Return the (x, y) coordinate for the center point of the cell that contains the specified text.  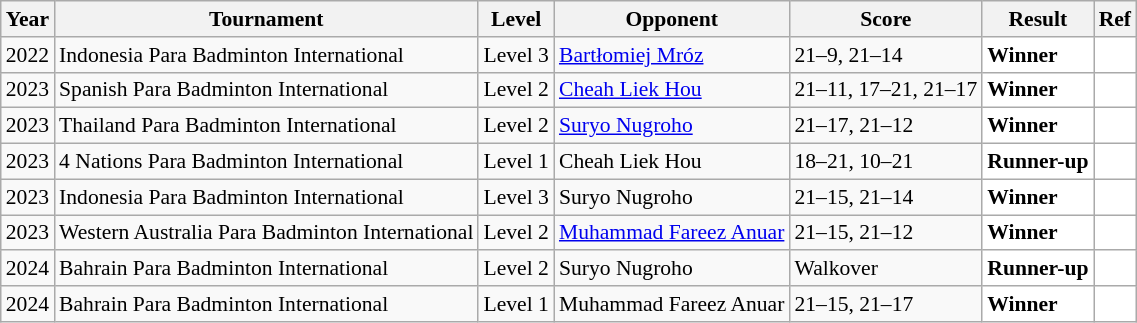
21–15, 21–12 (886, 233)
Ref (1115, 19)
2022 (28, 55)
Level (516, 19)
Tournament (266, 19)
Thailand Para Badminton International (266, 126)
Result (1038, 19)
21–15, 21–14 (886, 197)
21–15, 21–17 (886, 304)
18–21, 10–21 (886, 162)
21–11, 17–21, 21–17 (886, 90)
Score (886, 19)
Year (28, 19)
21–17, 21–12 (886, 126)
Walkover (886, 269)
4 Nations Para Badminton International (266, 162)
Opponent (672, 19)
Western Australia Para Badminton International (266, 233)
21–9, 21–14 (886, 55)
Bartłomiej Mróz (672, 55)
Spanish Para Badminton International (266, 90)
